Pinpoint the cell where the given text exists, returning its [x, y] midpoint coordinate. 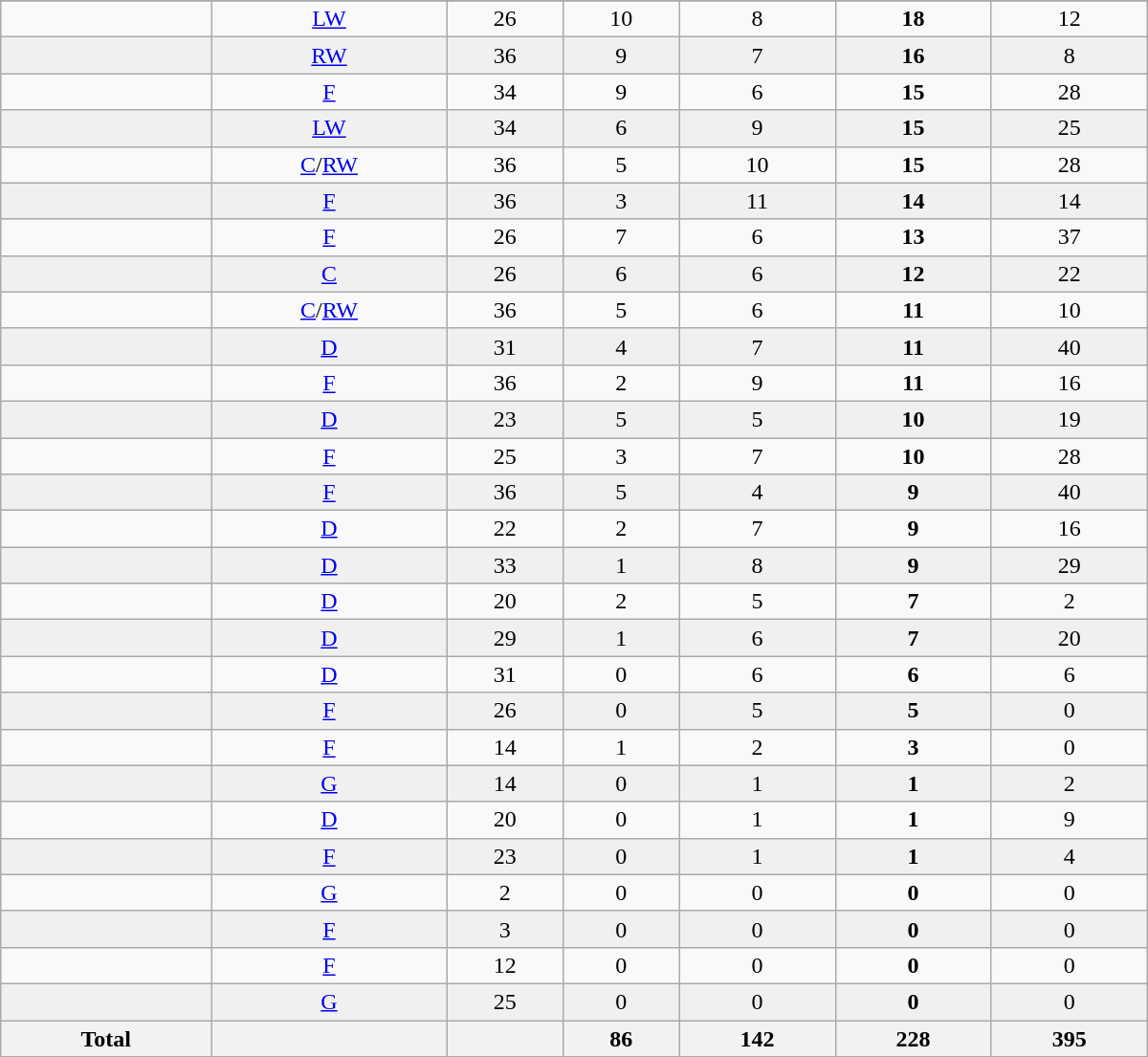
13 [913, 237]
142 [758, 1038]
Total [106, 1038]
33 [505, 565]
C [329, 274]
RW [329, 55]
18 [913, 19]
395 [1070, 1038]
228 [913, 1038]
37 [1070, 237]
19 [1070, 419]
86 [622, 1038]
